From the cell containing the given text, extract its center point as [x, y] coordinate. 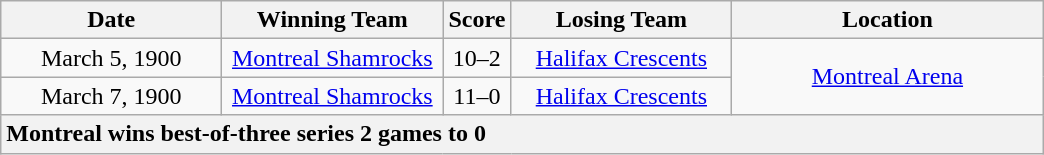
March 7, 1900 [112, 96]
Losing Team [622, 20]
Winning Team [332, 20]
Date [112, 20]
Montreal wins best-of-three series 2 games to 0 [522, 134]
Montreal Arena [888, 77]
10–2 [477, 58]
Score [477, 20]
11–0 [477, 96]
Location [888, 20]
March 5, 1900 [112, 58]
